Find where the given text appears and provide that cell's center as (X, Y) coordinate. 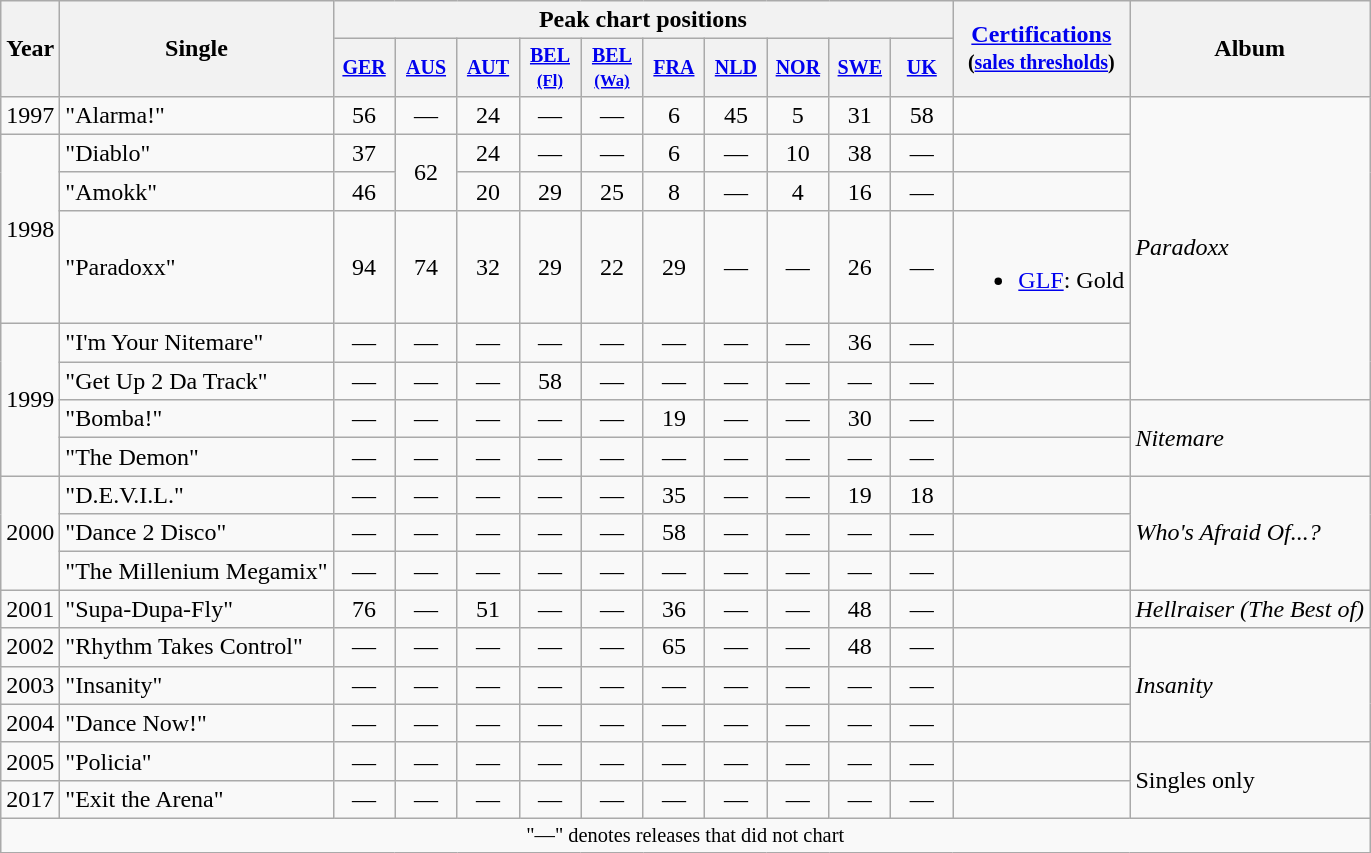
2003 (30, 685)
"D.E.V.I.L." (196, 495)
Hellraiser (The Best of) (1250, 609)
56 (364, 115)
"The Demon" (196, 457)
Peak chart positions (643, 20)
"Exit the Arena" (196, 799)
2001 (30, 609)
Who's Afraid Of...? (1250, 533)
30 (860, 419)
Insanity (1250, 685)
"Diablo" (196, 153)
Year (30, 49)
FRA (674, 68)
2004 (30, 723)
38 (860, 153)
8 (674, 191)
"Amokk" (196, 191)
Nitemare (1250, 438)
"Paradoxx" (196, 266)
"Dance 2 Disco" (196, 533)
32 (488, 266)
1997 (30, 115)
GER (364, 68)
46 (364, 191)
Album (1250, 49)
1998 (30, 228)
94 (364, 266)
"The Millenium Megamix" (196, 571)
22 (612, 266)
Certifications(sales thresholds) (1042, 49)
"Dance Now!" (196, 723)
AUT (488, 68)
GLF: Gold (1042, 266)
"Policia" (196, 761)
"—" denotes releases that did not chart (686, 835)
"Rhythm Takes Control" (196, 647)
Paradoxx (1250, 248)
18 (922, 495)
2005 (30, 761)
20 (488, 191)
35 (674, 495)
65 (674, 647)
UK (922, 68)
BEL(Fl) (550, 68)
"Insanity" (196, 685)
AUS (426, 68)
74 (426, 266)
1999 (30, 400)
62 (426, 172)
16 (860, 191)
76 (364, 609)
"I'm Your Nitemare" (196, 343)
5 (798, 115)
2017 (30, 799)
31 (860, 115)
Singles only (1250, 780)
51 (488, 609)
NOR (798, 68)
"Bomba!" (196, 419)
26 (860, 266)
NLD (736, 68)
Single (196, 49)
25 (612, 191)
BEL(Wa) (612, 68)
2000 (30, 533)
10 (798, 153)
37 (364, 153)
SWE (860, 68)
2002 (30, 647)
"Alarma!" (196, 115)
4 (798, 191)
"Get Up 2 Da Track" (196, 381)
45 (736, 115)
"Supa-Dupa-Fly" (196, 609)
